Pinpoint the cell where the given text exists, returning its (x, y) midpoint coordinate. 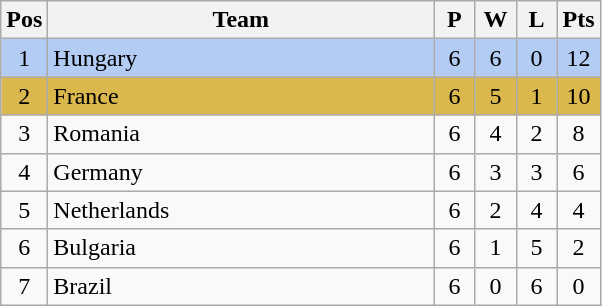
Bulgaria (241, 248)
W (496, 20)
12 (578, 58)
Brazil (241, 286)
Pos (24, 20)
Germany (241, 172)
Team (241, 20)
France (241, 96)
Hungary (241, 58)
L (536, 20)
8 (578, 134)
Pts (578, 20)
Romania (241, 134)
Netherlands (241, 210)
7 (24, 286)
10 (578, 96)
P (454, 20)
